Return the (X, Y) coordinate for the center point of the cell that contains the specified text.  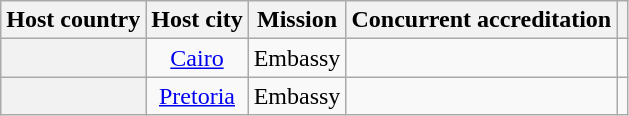
Cairo (197, 58)
Pretoria (197, 96)
Host country (74, 20)
Concurrent accreditation (482, 20)
Host city (197, 20)
Mission (297, 20)
